Return [x, y] of the center of cell containing provided text 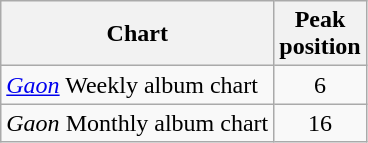
16 [320, 123]
Gaon Weekly album chart [138, 85]
Peakposition [320, 34]
Gaon Monthly album chart [138, 123]
Chart [138, 34]
6 [320, 85]
